Return the (X, Y) coordinate for the center point of the cell that contains the specified text.  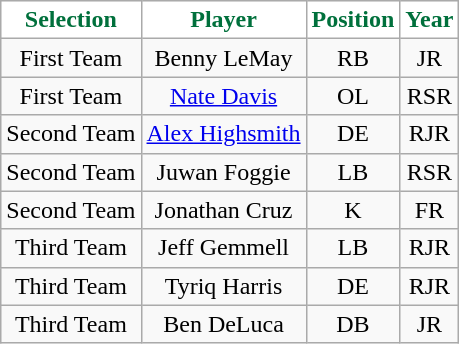
Year (430, 20)
Alex Highsmith (224, 134)
Nate Davis (224, 96)
OL (353, 96)
Ben DeLuca (224, 324)
Selection (71, 20)
K (353, 210)
Benny LeMay (224, 58)
DB (353, 324)
Juwan Foggie (224, 172)
RB (353, 58)
Jonathan Cruz (224, 210)
Position (353, 20)
Player (224, 20)
FR (430, 210)
Tyriq Harris (224, 286)
Jeff Gemmell (224, 248)
